Determine the (x, y) coordinate at the center of the cell enclosing the given text.  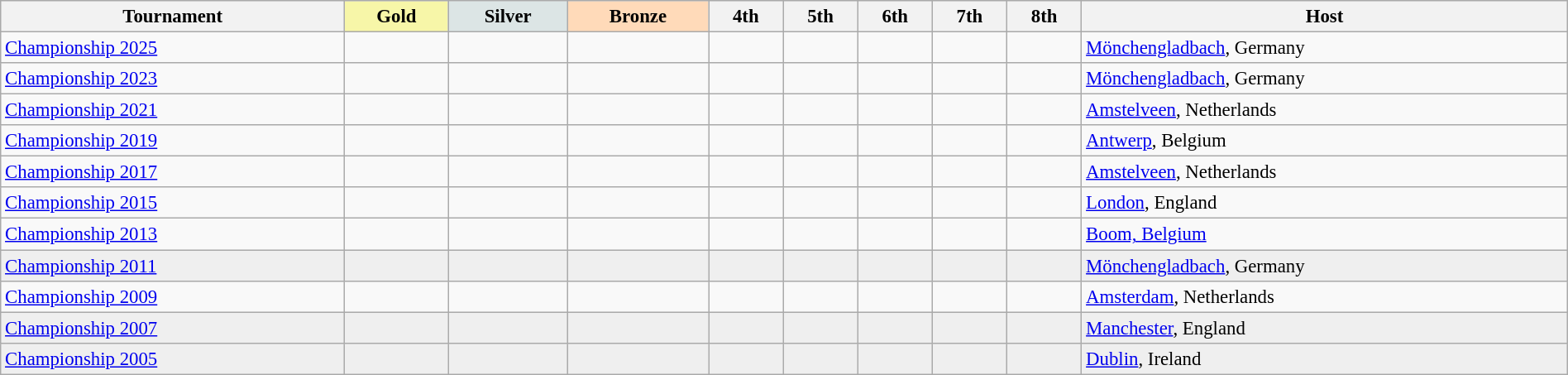
Championship 2005 (173, 358)
Championship 2015 (173, 203)
Boom, Belgium (1325, 234)
Dublin, Ireland (1325, 358)
Championship 2017 (173, 172)
Championship 2009 (173, 296)
Bronze (638, 17)
Antwerp, Belgium (1325, 141)
7th (969, 17)
Host (1325, 17)
5th (820, 17)
Championship 2013 (173, 234)
London, England (1325, 203)
Championship 2021 (173, 110)
Tournament (173, 17)
Gold (397, 17)
Silver (508, 17)
4th (746, 17)
Championship 2023 (173, 79)
6th (895, 17)
Manchester, England (1325, 328)
Championship 2025 (173, 48)
Championship 2011 (173, 266)
Championship 2007 (173, 328)
Championship 2019 (173, 141)
Amsterdam, Netherlands (1325, 296)
8th (1045, 17)
